Detect which cell encompasses the target text, then output its (x, y) center coordinate. 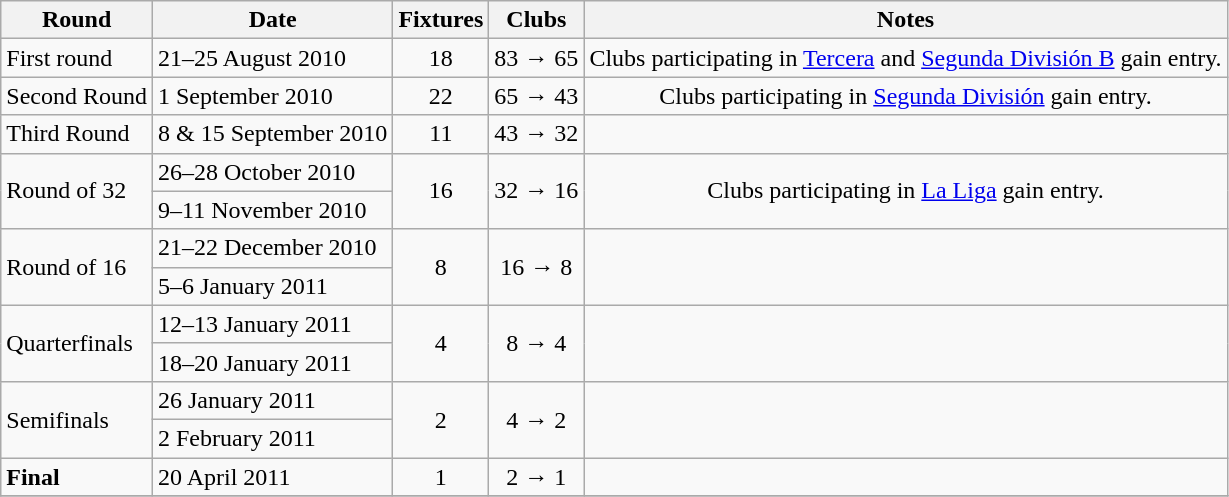
83 → 65 (536, 58)
21–22 December 2010 (272, 248)
9–11 November 2010 (272, 210)
Fixtures (441, 20)
Round of 32 (77, 191)
21–25 August 2010 (272, 58)
32 → 16 (536, 191)
4 (441, 343)
26 January 2011 (272, 400)
2 February 2011 (272, 438)
16 → 8 (536, 267)
12–13 January 2011 (272, 324)
22 (441, 96)
20 April 2011 (272, 477)
2 (441, 419)
1 September 2010 (272, 96)
4 → 2 (536, 419)
26–28 October 2010 (272, 172)
8 & 15 September 2010 (272, 134)
16 (441, 191)
65 → 43 (536, 96)
18–20 January 2011 (272, 362)
Semifinals (77, 419)
Quarterfinals (77, 343)
Clubs participating in Segunda División gain entry. (906, 96)
1 (441, 477)
First round (77, 58)
18 (441, 58)
Second Round (77, 96)
11 (441, 134)
8 → 4 (536, 343)
Clubs participating in Tercera and Segunda División B gain entry. (906, 58)
Third Round (77, 134)
8 (441, 267)
Clubs participating in La Liga gain entry. (906, 191)
Final (77, 477)
Date (272, 20)
2 → 1 (536, 477)
Round (77, 20)
Round of 16 (77, 267)
43 → 32 (536, 134)
Clubs (536, 20)
Notes (906, 20)
5–6 January 2011 (272, 286)
